Output the [x, y] coordinate of the center of the cell containing the given text.  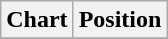
Chart [37, 20]
Position [120, 20]
